Locate the cell with the specified text and output its (X, Y) center coordinate. 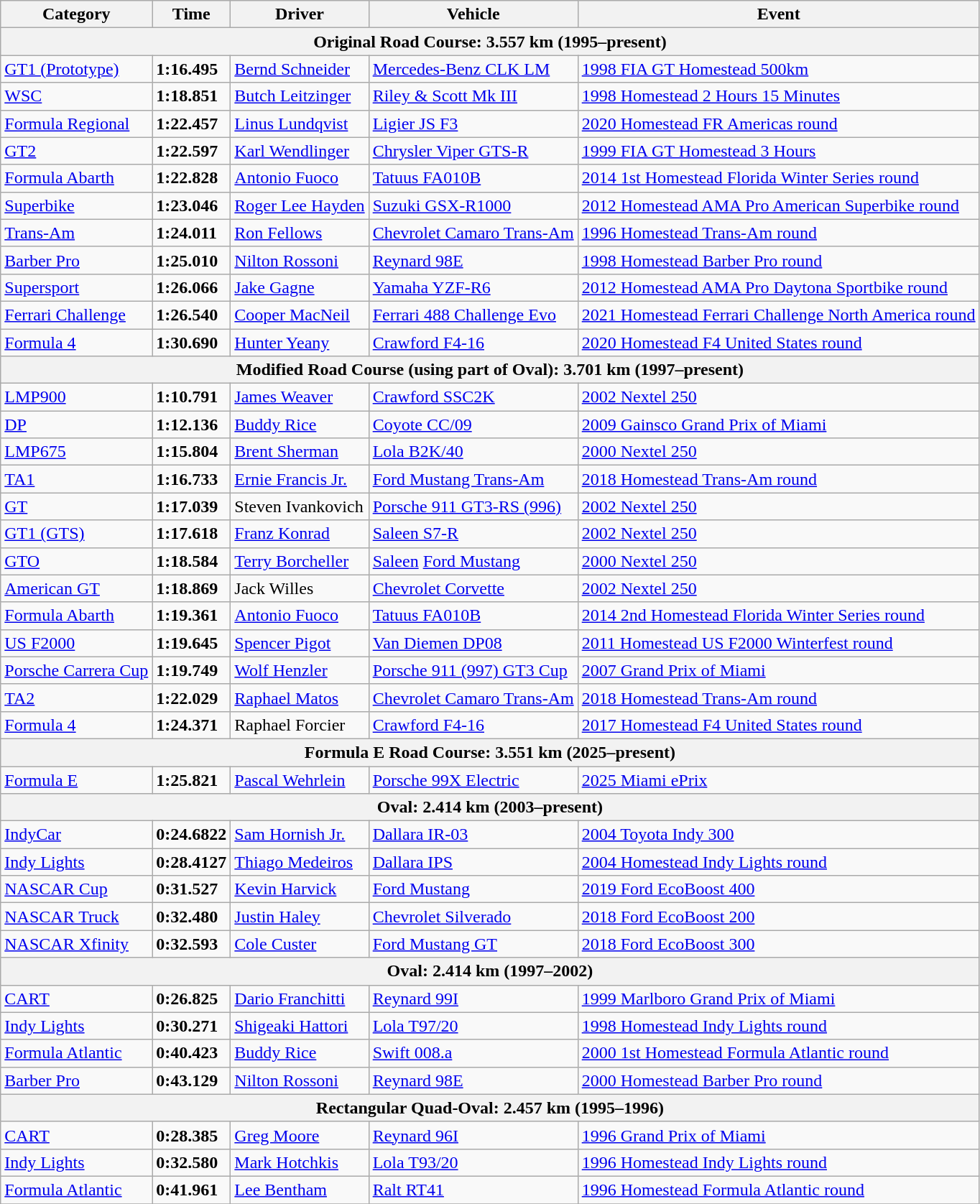
GTO (76, 561)
Chevrolet Silverado (473, 917)
Crawford SSC2K (473, 397)
Saleen S7-R (473, 534)
1996 Grand Prix of Miami (779, 1135)
1:30.690 (191, 343)
1:24.011 (191, 233)
Oval: 2.414 km (2003–present) (490, 807)
Superbike (76, 205)
Porsche 911 (997) GT3 Cup (473, 670)
US F2000 (76, 643)
0:41.961 (191, 1190)
Spencer Pigot (300, 643)
Justin Haley (300, 917)
1:12.136 (191, 425)
2014 2nd Homestead Florida Winter Series round (779, 616)
1:22.828 (191, 178)
1999 Marlboro Grand Prix of Miami (779, 999)
1:22.457 (191, 124)
1996 Homestead Indy Lights round (779, 1162)
Terry Borcheller (300, 561)
Ford Mustang (473, 889)
1:18.851 (191, 96)
Pascal Wehrlein (300, 779)
GT2 (76, 151)
0:32.480 (191, 917)
IndyCar (76, 835)
1:22.029 (191, 698)
0:24.6822 (191, 835)
Raphael Matos (300, 698)
Linus Lundqvist (300, 124)
Brent Sherman (300, 452)
GT (76, 506)
Dallara IPS (473, 862)
Dario Franchitti (300, 999)
Lee Bentham (300, 1190)
1:25.010 (191, 260)
Jack Willes (300, 588)
Swift 008.a (473, 1053)
Ferrari 488 Challenge Evo (473, 315)
Wolf Henzler (300, 670)
2004 Homestead Indy Lights round (779, 862)
Ford Mustang GT (473, 944)
Yamaha YZF-R6 (473, 287)
1998 FIA GT Homestead 500km (779, 69)
Modified Road Course (using part of Oval): 3.701 km (1997–present) (490, 370)
Kevin Harvick (300, 889)
Shigeaki Hattori (300, 1026)
1998 Homestead Indy Lights round (779, 1026)
2018 Ford EcoBoost 300 (779, 944)
Karl Wendlinger (300, 151)
Lola T93/20 (473, 1162)
Mark Hotchkis (300, 1162)
1:10.791 (191, 397)
Supersport (76, 287)
Event (779, 14)
0:26.825 (191, 999)
TA2 (76, 698)
1996 Homestead Trans-Am round (779, 233)
1:17.039 (191, 506)
Original Road Course: 3.557 km (1995–present) (490, 42)
2018 Ford EcoBoost 200 (779, 917)
Formula Regional (76, 124)
Bernd Schneider (300, 69)
Time (191, 14)
0:30.271 (191, 1026)
1999 FIA GT Homestead 3 Hours (779, 151)
Thiago Medeiros (300, 862)
Suzuki GSX-R1000 (473, 205)
2012 Homestead AMA Pro Daytona Sportbike round (779, 287)
Formula E (76, 779)
LMP675 (76, 452)
1:23.046 (191, 205)
Jake Gagne (300, 287)
Cole Custer (300, 944)
2007 Grand Prix of Miami (779, 670)
1:19.361 (191, 616)
WSC (76, 96)
LMP900 (76, 397)
1998 Homestead 2 Hours 15 Minutes (779, 96)
Ligier JS F3 (473, 124)
Dallara IR-03 (473, 835)
Porsche 911 GT3-RS (996) (473, 506)
2004 Toyota Indy 300 (779, 835)
NASCAR Cup (76, 889)
0:28.385 (191, 1135)
James Weaver (300, 397)
1:19.749 (191, 670)
2020 Homestead FR Americas round (779, 124)
Roger Lee Hayden (300, 205)
2000 1st Homestead Formula Atlantic round (779, 1053)
1:18.869 (191, 588)
Ford Mustang Trans-Am (473, 479)
NASCAR Truck (76, 917)
Raphael Forcier (300, 725)
2021 Homestead Ferrari Challenge North America round (779, 315)
Chrysler Viper GTS-R (473, 151)
Steven Ivankovich (300, 506)
2020 Homestead F4 United States round (779, 343)
American GT (76, 588)
GT1 (GTS) (76, 534)
0:31.527 (191, 889)
0:43.129 (191, 1080)
Driver (300, 14)
Van Diemen DP08 (473, 643)
2019 Ford EcoBoost 400 (779, 889)
Reynard 96I (473, 1135)
Ralt RT41 (473, 1190)
1:18.584 (191, 561)
2012 Homestead AMA Pro American Superbike round (779, 205)
1998 Homestead Barber Pro round (779, 260)
1:26.066 (191, 287)
Vehicle (473, 14)
0:28.4127 (191, 862)
Greg Moore (300, 1135)
2017 Homestead F4 United States round (779, 725)
1:25.821 (191, 779)
Hunter Yeany (300, 343)
1:19.645 (191, 643)
0:40.423 (191, 1053)
Ernie Francis Jr. (300, 479)
1:16.733 (191, 479)
Mercedes-Benz CLK LM (473, 69)
1:24.371 (191, 725)
Cooper MacNeil (300, 315)
1:15.804 (191, 452)
Formula E Road Course: 3.551 km (2025–present) (490, 752)
2000 Homestead Barber Pro round (779, 1080)
1:26.540 (191, 315)
1:16.495 (191, 69)
Category (76, 14)
Porsche Carrera Cup (76, 670)
Lola T97/20 (473, 1026)
Rectangular Quad-Oval: 2.457 km (1995–1996) (490, 1108)
Riley & Scott Mk III (473, 96)
Lola B2K/40 (473, 452)
Reynard 99I (473, 999)
Trans-Am (76, 233)
Ferrari Challenge (76, 315)
Coyote CC/09 (473, 425)
1:17.618 (191, 534)
Butch Leitzinger (300, 96)
Porsche 99X Electric (473, 779)
1996 Homestead Formula Atlantic round (779, 1190)
Chevrolet Corvette (473, 588)
1:22.597 (191, 151)
2014 1st Homestead Florida Winter Series round (779, 178)
Sam Hornish Jr. (300, 835)
Oval: 2.414 km (1997–2002) (490, 971)
DP (76, 425)
Saleen Ford Mustang (473, 561)
Ron Fellows (300, 233)
Franz Konrad (300, 534)
0:32.593 (191, 944)
NASCAR Xfinity (76, 944)
2011 Homestead US F2000 Winterfest round (779, 643)
2025 Miami ePrix (779, 779)
TA1 (76, 479)
GT1 (Prototype) (76, 69)
0:32.580 (191, 1162)
2009 Gainsco Grand Prix of Miami (779, 425)
